Locate the cell with the specified text and output its (X, Y) center coordinate. 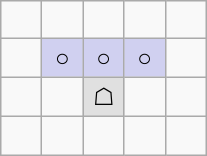
☖ (104, 97)
